Pinpoint the cell where the given text exists, returning its [X, Y] midpoint coordinate. 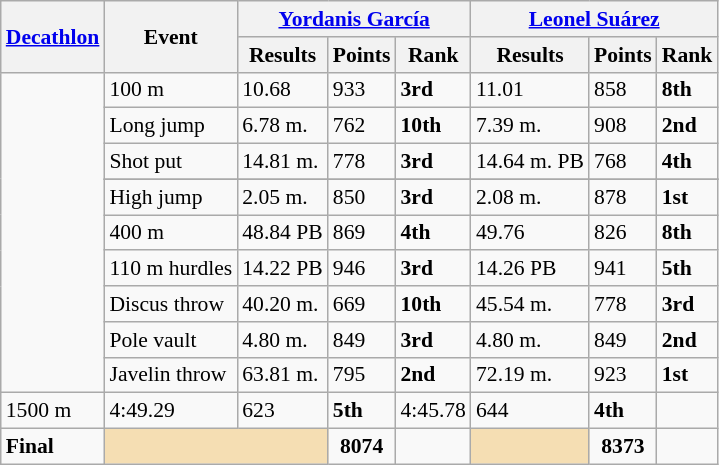
40.20 m. [282, 304]
946 [362, 269]
795 [362, 375]
669 [362, 304]
1500 m [53, 411]
11.01 [530, 90]
762 [362, 126]
14.26 PB [530, 269]
941 [623, 269]
933 [362, 90]
4:45.78 [432, 411]
Yordanis García [354, 19]
45.54 m. [530, 304]
878 [623, 197]
Decathlon [53, 36]
869 [362, 233]
High jump [170, 197]
8373 [623, 447]
6.78 m. [282, 126]
858 [623, 90]
48.84 PB [282, 233]
4:49.29 [170, 411]
49.76 [530, 233]
623 [282, 411]
923 [623, 375]
Pole vault [170, 340]
7.39 m. [530, 126]
14.64 m. PB [530, 162]
Leonel Suárez [594, 19]
2.05 m. [282, 197]
100 m [170, 90]
2.08 m. [530, 197]
Discus throw [170, 304]
14.81 m. [282, 162]
63.81 m. [282, 375]
Long jump [170, 126]
908 [623, 126]
110 m hurdles [170, 269]
826 [623, 233]
Final [53, 447]
Javelin throw [170, 375]
14.22 PB [282, 269]
400 m [170, 233]
Event [170, 36]
Shot put [170, 162]
768 [623, 162]
850 [362, 197]
644 [530, 411]
72.19 m. [530, 375]
10.68 [282, 90]
8074 [362, 447]
